Determine the (x, y) coordinate at the center of the cell enclosing the given text.  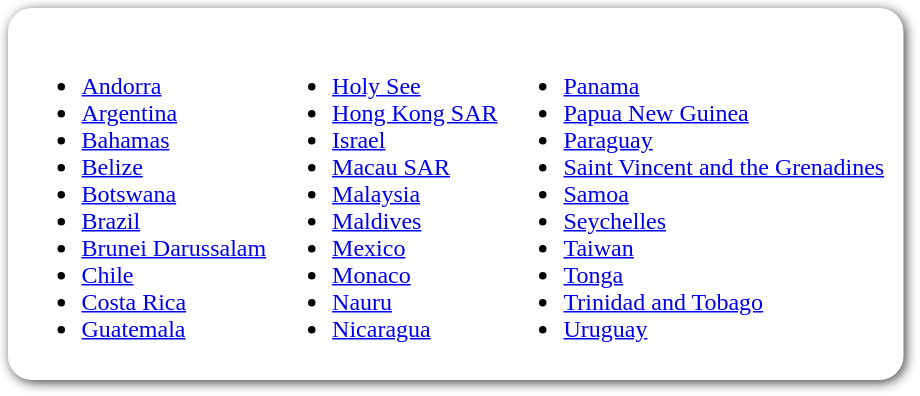
Panama Papua New Guinea Paraguay Saint Vincent and the Grenadines Samoa Seychelles Taiwan Tonga Trinidad and Tobago Uruguay (694, 194)
Holy See Hong Kong SAR Israel Macau SAR Malaysia Maldives Mexico Monaco Nauru Nicaragua (385, 194)
Andorra Argentina Bahamas Belize Botswana Brazil Brunei Darussalam Chile Costa Rica Guatemala (144, 194)
